From the cell containing the given text, extract its center point as [X, Y] coordinate. 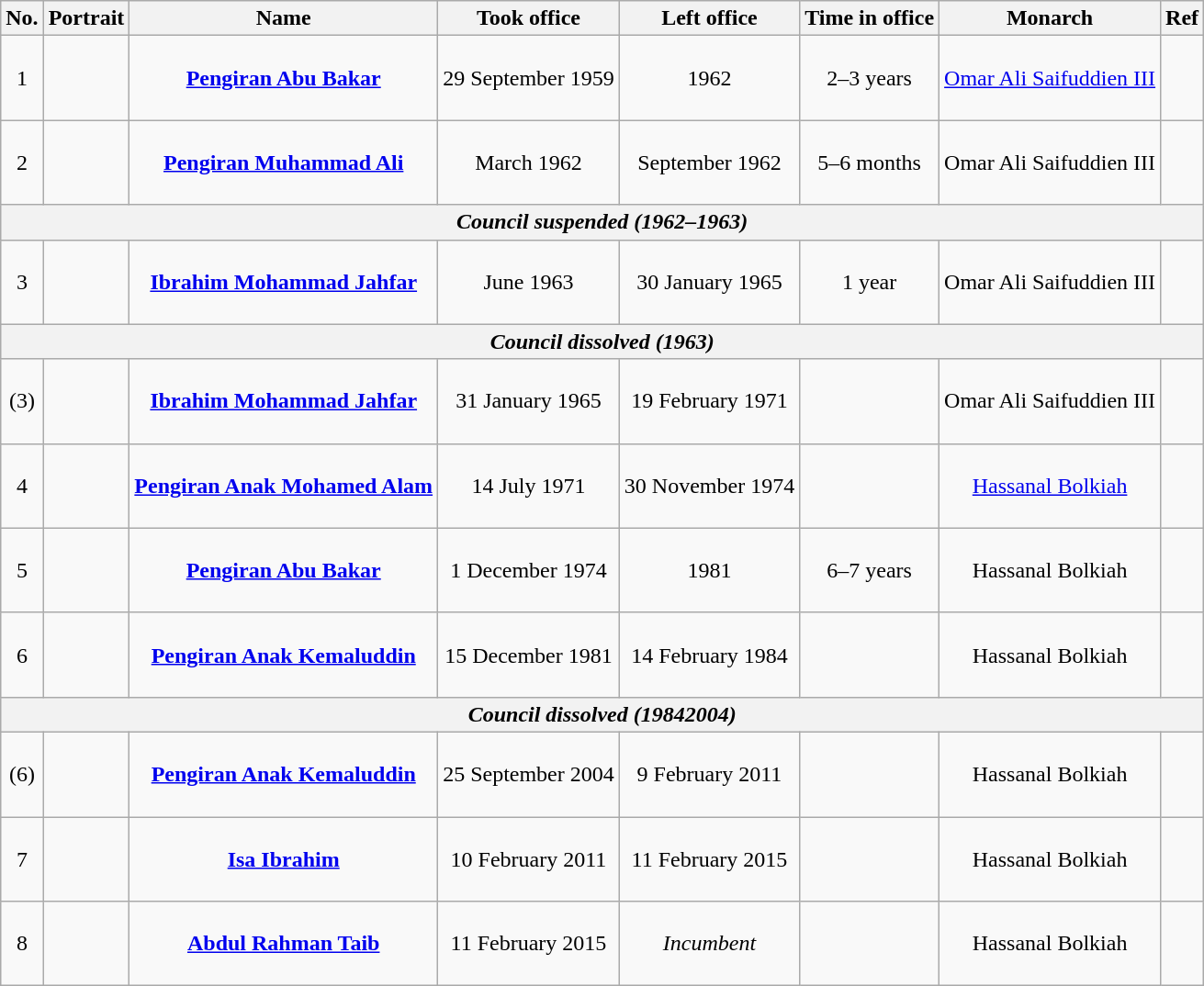
9 February 2011 [709, 774]
5–6 months [870, 162]
1981 [709, 570]
29 September 1959 [529, 78]
8 [22, 944]
Isa Ibrahim [284, 859]
7 [22, 859]
31 January 1965 [529, 401]
10 February 2011 [529, 859]
6–7 years [870, 570]
1 year [870, 282]
2 [22, 162]
25 September 2004 [529, 774]
3 [22, 282]
Council dissolved (19842004) [602, 714]
Monarch [1051, 18]
Pengiran Muhammad Ali [284, 162]
Name [284, 18]
June 1963 [529, 282]
30 January 1965 [709, 282]
1 December 1974 [529, 570]
6 [22, 655]
5 [22, 570]
1 [22, 78]
Ref [1183, 18]
Time in office [870, 18]
Incumbent [709, 944]
(3) [22, 401]
4 [22, 486]
March 1962 [529, 162]
Left office [709, 18]
(6) [22, 774]
Council suspended (1962–1963) [602, 222]
Portrait [86, 18]
2–3 years [870, 78]
1962 [709, 78]
No. [22, 18]
Abdul Rahman Taib [284, 944]
19 February 1971 [709, 401]
September 1962 [709, 162]
Council dissolved (1963) [602, 342]
14 February 1984 [709, 655]
30 November 1974 [709, 486]
Took office [529, 18]
15 December 1981 [529, 655]
14 July 1971 [529, 486]
Pengiran Anak Mohamed Alam [284, 486]
